Scan for the cell matching the given text and deliver its (x, y) coordinate at center. 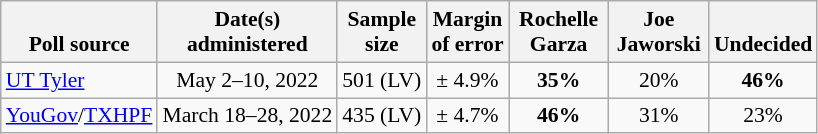
± 4.7% (467, 116)
RochelleGarza (559, 32)
435 (LV) (382, 116)
Poll source (80, 32)
Samplesize (382, 32)
Date(s)administered (247, 32)
Marginof error (467, 32)
UT Tyler (80, 80)
March 18–28, 2022 (247, 116)
Undecided (763, 32)
20% (659, 80)
May 2–10, 2022 (247, 80)
± 4.9% (467, 80)
23% (763, 116)
JoeJaworski (659, 32)
35% (559, 80)
501 (LV) (382, 80)
31% (659, 116)
YouGov/TXHPF (80, 116)
